Return the [X, Y] coordinate for the center point of the cell that contains the specified text.  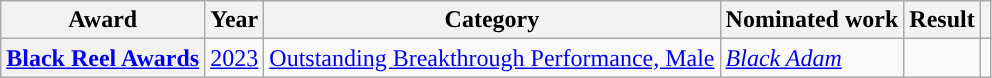
2023 [234, 58]
Outstanding Breakthrough Performance, Male [492, 58]
Nominated work [812, 20]
Result [942, 20]
Black Reel Awards [103, 58]
Category [492, 20]
Award [103, 20]
Year [234, 20]
Black Adam [812, 58]
